Pinpoint the cell where the given text exists, returning its (x, y) midpoint coordinate. 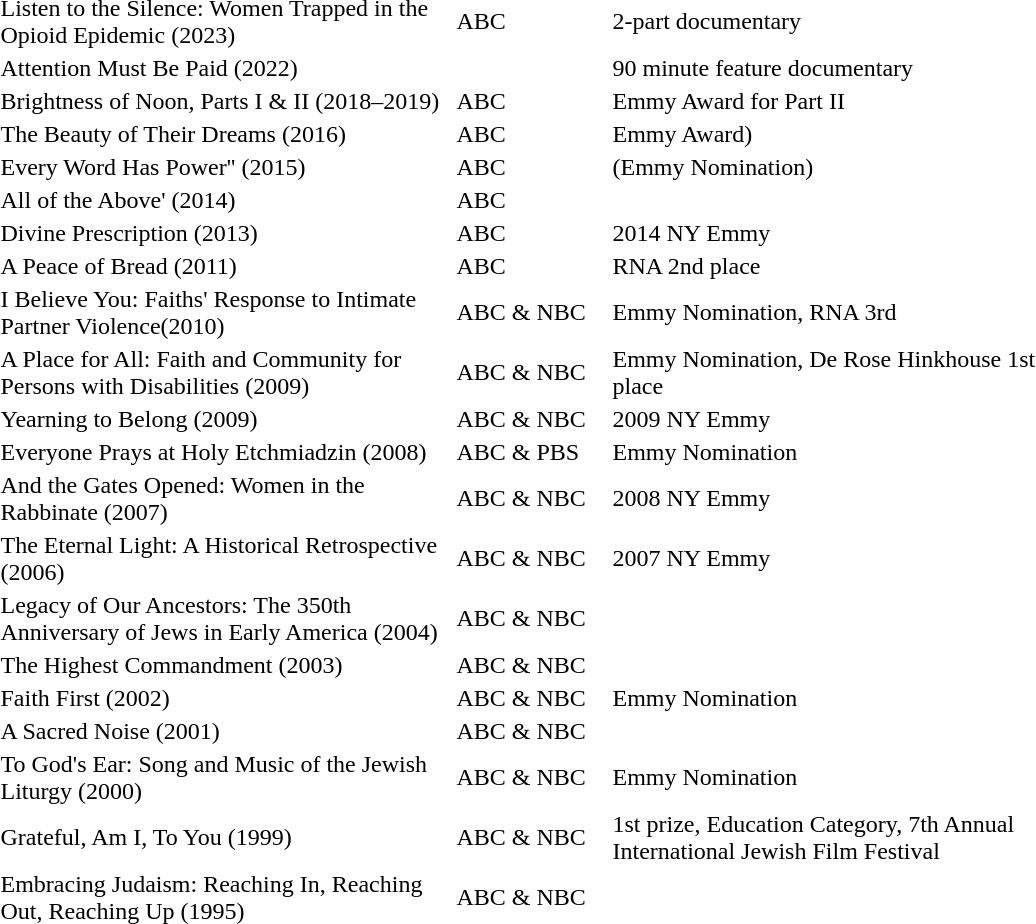
ABC & PBS (532, 452)
